Locate the cell with the specified text and output its [x, y] center coordinate. 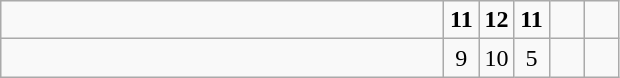
10 [496, 58]
12 [496, 20]
9 [462, 58]
5 [532, 58]
